Determine the (X, Y) coordinate at the center of the cell enclosing the given text.  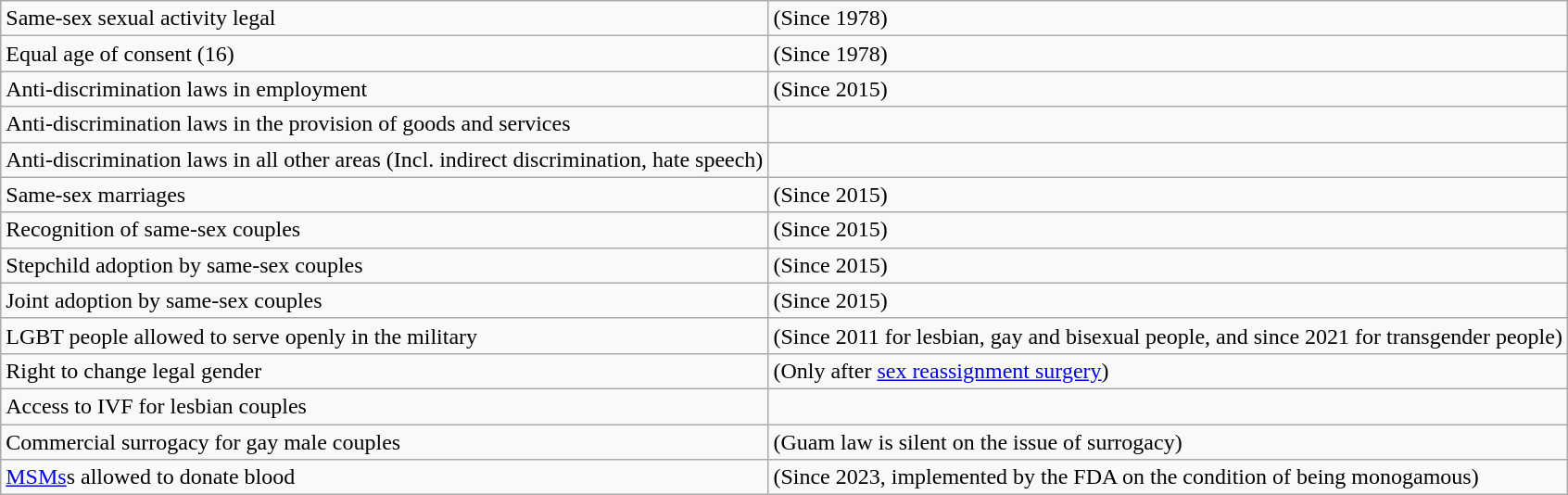
(Since 2023, implemented by the FDA on the condition of being monogamous) (1168, 477)
Anti-discrimination laws in employment (385, 89)
(Since 2011 for lesbian, gay and bisexual people, and since 2021 for transgender people) (1168, 336)
Right to change legal gender (385, 371)
Joint adoption by same-sex couples (385, 300)
MSMss allowed to donate blood (385, 477)
Recognition of same-sex couples (385, 230)
LGBT people allowed to serve openly in the military (385, 336)
(Only after sex reassignment surgery) (1168, 371)
Access to IVF for lesbian couples (385, 406)
Stepchild adoption by same-sex couples (385, 265)
Anti-discrimination laws in all other areas (Incl. indirect discrimination, hate speech) (385, 159)
Anti-discrimination laws in the provision of goods and services (385, 124)
Equal age of consent (16) (385, 54)
Same-sex sexual activity legal (385, 19)
Commercial surrogacy for gay male couples (385, 442)
Same-sex marriages (385, 195)
(Guam law is silent on the issue of surrogacy) (1168, 442)
